Pinpoint the cell where the given text exists, returning its [x, y] midpoint coordinate. 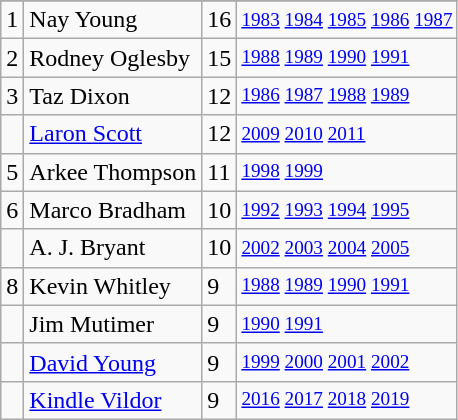
2009 2010 2011 [347, 134]
5 [12, 172]
Nay Young [113, 20]
Marco Bradham [113, 210]
David Young [113, 362]
2002 2003 2004 2005 [347, 248]
Jim Mutimer [113, 324]
A. J. Bryant [113, 248]
8 [12, 286]
1992 1993 1994 1995 [347, 210]
Laron Scott [113, 134]
15 [220, 58]
11 [220, 172]
3 [12, 96]
Taz Dixon [113, 96]
1990 1991 [347, 324]
1986 1987 1988 1989 [347, 96]
2016 2017 2018 2019 [347, 400]
Kindle Vildor [113, 400]
Arkee Thompson [113, 172]
Kevin Whitley [113, 286]
2 [12, 58]
Rodney Oglesby [113, 58]
1998 1999 [347, 172]
1999 2000 2001 2002 [347, 362]
1 [12, 20]
1983 1984 1985 1986 1987 [347, 20]
6 [12, 210]
16 [220, 20]
